Pinpoint the cell where the given text exists, returning its (x, y) midpoint coordinate. 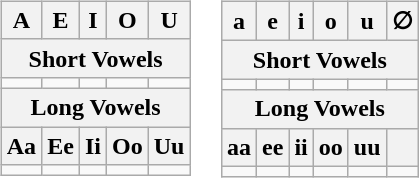
u (367, 21)
uu (367, 147)
ii (301, 147)
ee (273, 147)
E (61, 20)
O (127, 20)
aa (238, 147)
I (92, 20)
A (21, 20)
a (238, 21)
Ii (92, 145)
U (169, 20)
Ee (61, 145)
i (301, 21)
e (273, 21)
∅ (402, 21)
Aa (21, 145)
oo (330, 147)
Uu (169, 145)
o (330, 21)
Oo (127, 145)
